Locate the cell with the specified text and output its (X, Y) center coordinate. 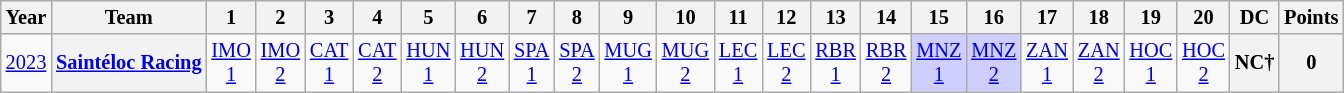
7 (532, 17)
MNZ2 (994, 63)
ZAN1 (1047, 63)
18 (1099, 17)
HOC1 (1150, 63)
12 (786, 17)
5 (428, 17)
9 (628, 17)
SPA2 (576, 63)
16 (994, 17)
IMO1 (230, 63)
8 (576, 17)
13 (835, 17)
MUG1 (628, 63)
15 (938, 17)
DC (1254, 17)
Points (1311, 17)
1 (230, 17)
CAT1 (329, 63)
Saintéloc Racing (128, 63)
4 (377, 17)
11 (738, 17)
SPA1 (532, 63)
0 (1311, 63)
IMO2 (280, 63)
NC† (1254, 63)
LEC2 (786, 63)
17 (1047, 17)
14 (886, 17)
20 (1204, 17)
HUN1 (428, 63)
Team (128, 17)
3 (329, 17)
LEC1 (738, 63)
2 (280, 17)
RBR2 (886, 63)
MUG2 (686, 63)
10 (686, 17)
19 (1150, 17)
CAT2 (377, 63)
2023 (26, 63)
RBR1 (835, 63)
MNZ1 (938, 63)
ZAN2 (1099, 63)
Year (26, 17)
6 (482, 17)
HOC2 (1204, 63)
HUN2 (482, 63)
